Extract the [x, y] coordinate from the center of the cell holding the provided text.  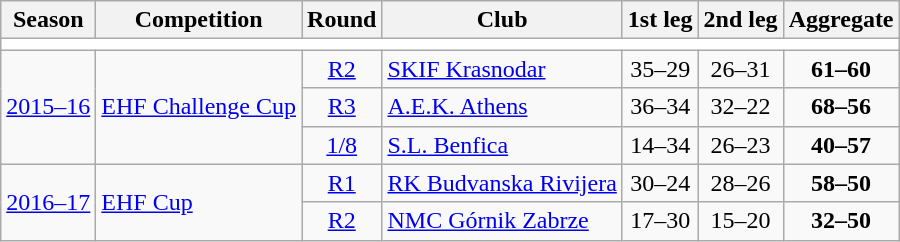
26–23 [740, 145]
Aggregate [841, 20]
Round [342, 20]
R3 [342, 107]
15–20 [740, 221]
1/8 [342, 145]
40–57 [841, 145]
Club [502, 20]
61–60 [841, 69]
58–50 [841, 183]
26–31 [740, 69]
Season [48, 20]
30–24 [660, 183]
68–56 [841, 107]
EHF Challenge Cup [199, 107]
32–22 [740, 107]
17–30 [660, 221]
R1 [342, 183]
NMC Górnik Zabrze [502, 221]
EHF Cup [199, 202]
14–34 [660, 145]
SKIF Krasnodar [502, 69]
2016–17 [48, 202]
32–50 [841, 221]
2nd leg [740, 20]
1st leg [660, 20]
36–34 [660, 107]
Competition [199, 20]
S.L. Benfica [502, 145]
A.E.K. Athens [502, 107]
35–29 [660, 69]
2015–16 [48, 107]
RK Budvanska Rivijera [502, 183]
28–26 [740, 183]
